Determine the (x, y) coordinate at the center of the cell enclosing the given text.  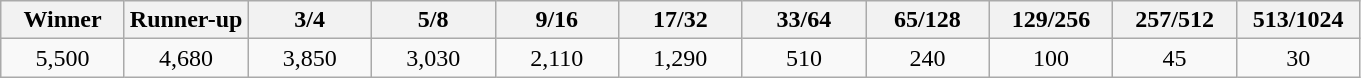
45 (1175, 58)
Runner-up (186, 20)
4,680 (186, 58)
3,850 (310, 58)
5,500 (63, 58)
17/32 (681, 20)
240 (928, 58)
3/4 (310, 20)
30 (1298, 58)
Winner (63, 20)
510 (804, 58)
1,290 (681, 58)
2,110 (557, 58)
513/1024 (1298, 20)
3,030 (433, 58)
129/256 (1051, 20)
5/8 (433, 20)
9/16 (557, 20)
65/128 (928, 20)
33/64 (804, 20)
257/512 (1175, 20)
100 (1051, 58)
